For the text-containing cell, return its midpoint in [X, Y] coordinate format. 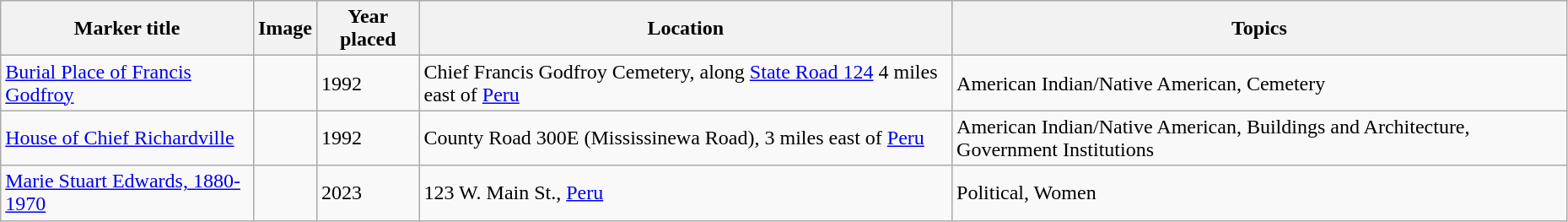
Topics [1260, 29]
Chief Francis Godfroy Cemetery, along State Road 124 4 miles east of Peru [686, 83]
American Indian/Native American, Buildings and Architecture, Government Institutions [1260, 138]
Location [686, 29]
123 W. Main St., Peru [686, 192]
2023 [368, 192]
Political, Women [1260, 192]
Image [285, 29]
Marie Stuart Edwards, 1880-1970 [127, 192]
American Indian/Native American, Cemetery [1260, 83]
County Road 300E (Mississinewa Road), 3 miles east of Peru [686, 138]
Burial Place of Francis Godfroy [127, 83]
Marker title [127, 29]
Year placed [368, 29]
House of Chief Richardville [127, 138]
